Determine the (x, y) coordinate at the center of the cell enclosing the given text.  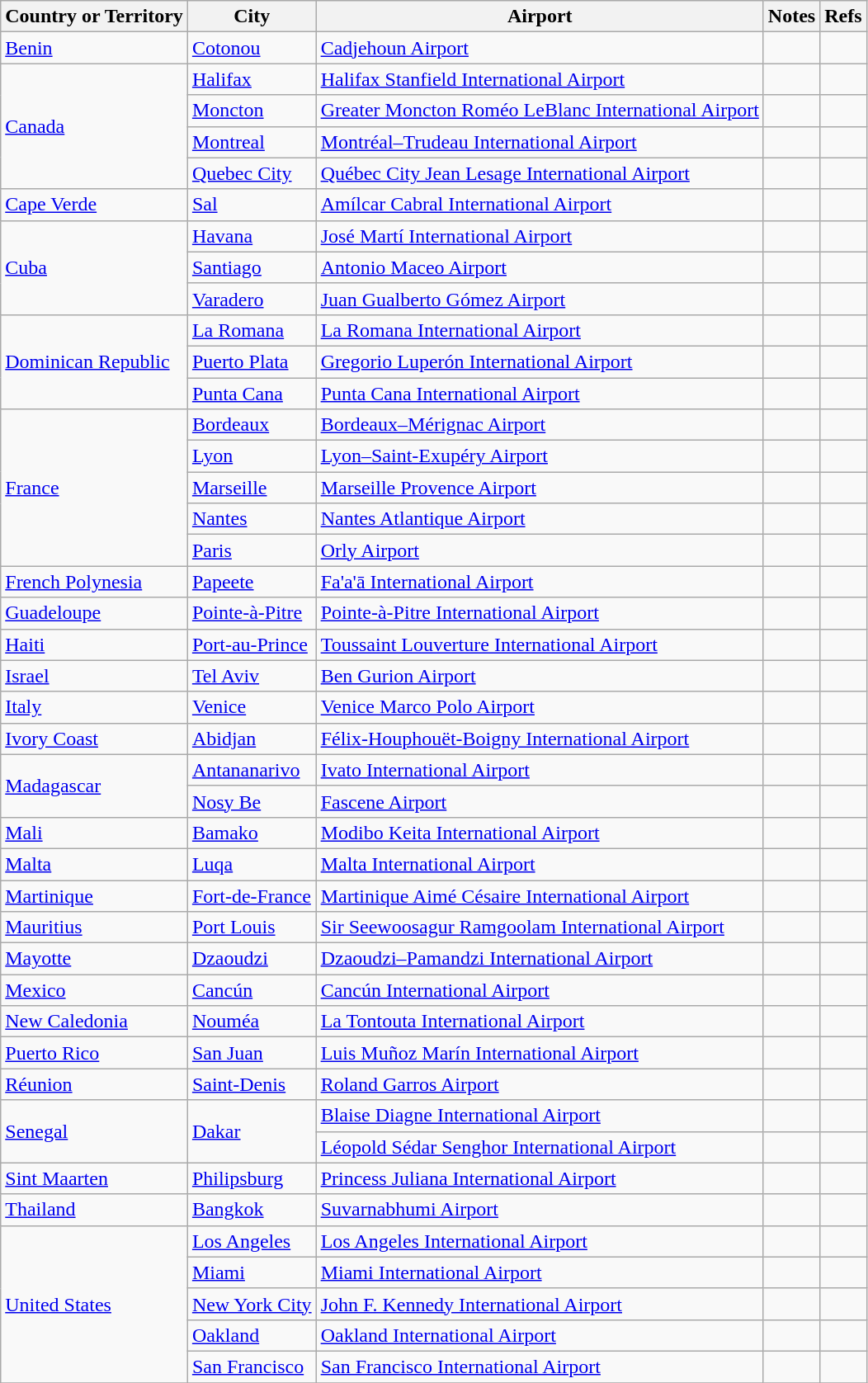
Roland Garros Airport (540, 1084)
New York City (252, 1304)
Port Louis (252, 928)
Bamako (252, 833)
Québec City Jean Lesage International Airport (540, 173)
Fort-de-France (252, 895)
La Romana (252, 330)
France (94, 488)
Venice (252, 707)
Nantes Atlantique Airport (540, 519)
New Caledonia (94, 1022)
Quebec City (252, 173)
Paris (252, 550)
Moncton (252, 111)
Guadeloupe (94, 613)
Réunion (94, 1084)
Madagascar (94, 786)
United States (94, 1304)
Félix-Houphouët-Boigny International Airport (540, 739)
John F. Kennedy International Airport (540, 1304)
Italy (94, 707)
Cancún International Airport (540, 990)
Abidjan (252, 739)
Marseille Provence Airport (540, 488)
Los Angeles (252, 1241)
Mali (94, 833)
Pointe-à-Pitre (252, 613)
Sir Seewoosagur Ramgoolam International Airport (540, 928)
Bordeaux–Mérignac Airport (540, 425)
Luis Muñoz Marín International Airport (540, 1053)
Puerto Rico (94, 1053)
San Juan (252, 1053)
Saint-Denis (252, 1084)
Cape Verde (94, 205)
Nantes (252, 519)
Montréal–Trudeau International Airport (540, 142)
Cancún (252, 990)
Léopold Sédar Senghor International Airport (540, 1147)
Dzaoudzi (252, 959)
Havana (252, 236)
Fascene Airport (540, 801)
Airport (540, 17)
Cadjehoun Airport (540, 48)
Tel Aviv (252, 676)
French Polynesia (94, 582)
Dzaoudzi–Pamandzi International Airport (540, 959)
Nosy Be (252, 801)
Punta Cana (252, 394)
Canada (94, 126)
Antonio Maceo Airport (540, 267)
Santiago (252, 267)
Orly Airport (540, 550)
Ivory Coast (94, 739)
Martinique Aimé Césaire International Airport (540, 895)
Amílcar Cabral International Airport (540, 205)
Toussaint Louverture International Airport (540, 644)
Ivato International Airport (540, 770)
Benin (94, 48)
Marseille (252, 488)
Puerto Plata (252, 361)
Thailand (94, 1210)
Bangkok (252, 1210)
Papeete (252, 582)
Country or Territory (94, 17)
Sint Maarten (94, 1178)
Nouméa (252, 1022)
Martinique (94, 895)
Mayotte (94, 959)
Greater Moncton Roméo LeBlanc International Airport (540, 111)
La Tontouta International Airport (540, 1022)
Philipsburg (252, 1178)
Varadero (252, 299)
Montreal (252, 142)
La Romana International Airport (540, 330)
Port-au-Prince (252, 644)
José Martí International Airport (540, 236)
Haiti (94, 644)
Dominican Republic (94, 361)
Miami (252, 1272)
Cuba (94, 267)
Pointe-à-Pitre International Airport (540, 613)
San Francisco (252, 1366)
Halifax (252, 79)
Juan Gualberto Gómez Airport (540, 299)
Punta Cana International Airport (540, 394)
Los Angeles International Airport (540, 1241)
Gregorio Luperón International Airport (540, 361)
Ben Gurion Airport (540, 676)
Blaise Diagne International Airport (540, 1116)
Dakar (252, 1131)
Mauritius (94, 928)
Antananarivo (252, 770)
City (252, 17)
Israel (94, 676)
Bordeaux (252, 425)
Mexico (94, 990)
Modibo Keita International Airport (540, 833)
Lyon (252, 456)
Cotonou (252, 48)
Venice Marco Polo Airport (540, 707)
Lyon–Saint-Exupéry Airport (540, 456)
Malta (94, 864)
Fa'a'ā International Airport (540, 582)
Malta International Airport (540, 864)
Halifax Stanfield International Airport (540, 79)
Luqa (252, 864)
Senegal (94, 1131)
Oakland (252, 1335)
Oakland International Airport (540, 1335)
Sal (252, 205)
Princess Juliana International Airport (540, 1178)
Suvarnabhumi Airport (540, 1210)
San Francisco International Airport (540, 1366)
Miami International Airport (540, 1272)
Refs (843, 17)
Notes (791, 17)
